Search for the cell housing the specified text and yield its (x, y) center coordinate. 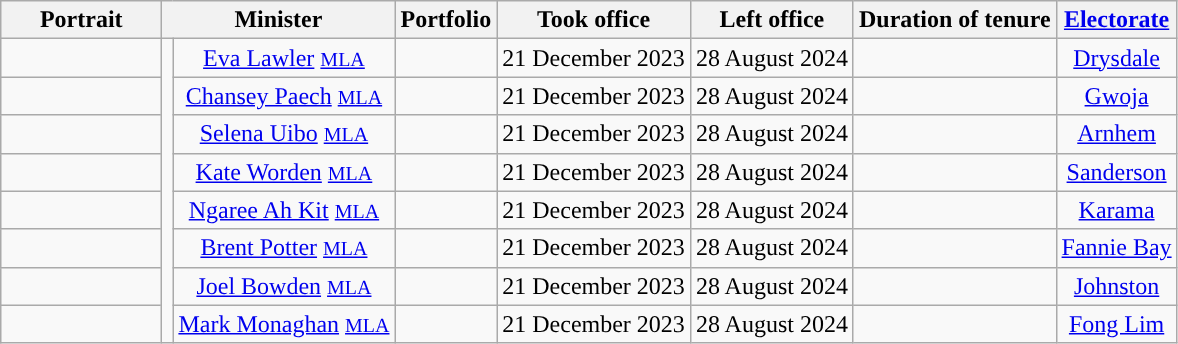
Left office (772, 20)
Mark Monaghan MLA (284, 324)
Eva Lawler MLA (284, 58)
Arnhem (1116, 134)
Brent Potter MLA (284, 248)
Ngaree Ah Kit MLA (284, 210)
Selena Uibo MLA (284, 134)
Joel Bowden MLA (284, 286)
Chansey Paech MLA (284, 96)
Took office (594, 20)
Portfolio (446, 20)
Electorate (1116, 20)
Sanderson (1116, 172)
Duration of tenure (954, 20)
Gwoja (1116, 96)
Kate Worden MLA (284, 172)
Fannie Bay (1116, 248)
Fong Lim (1116, 324)
Drysdale (1116, 58)
Karama (1116, 210)
Portrait (82, 20)
Minister (278, 20)
Johnston (1116, 286)
